Determine the (x, y) coordinate at the center of the cell enclosing the given text.  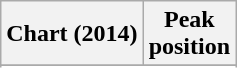
Peakposition (189, 34)
Chart (2014) (72, 34)
